Return the (x, y) coordinate for the center point of the cell that contains the specified text.  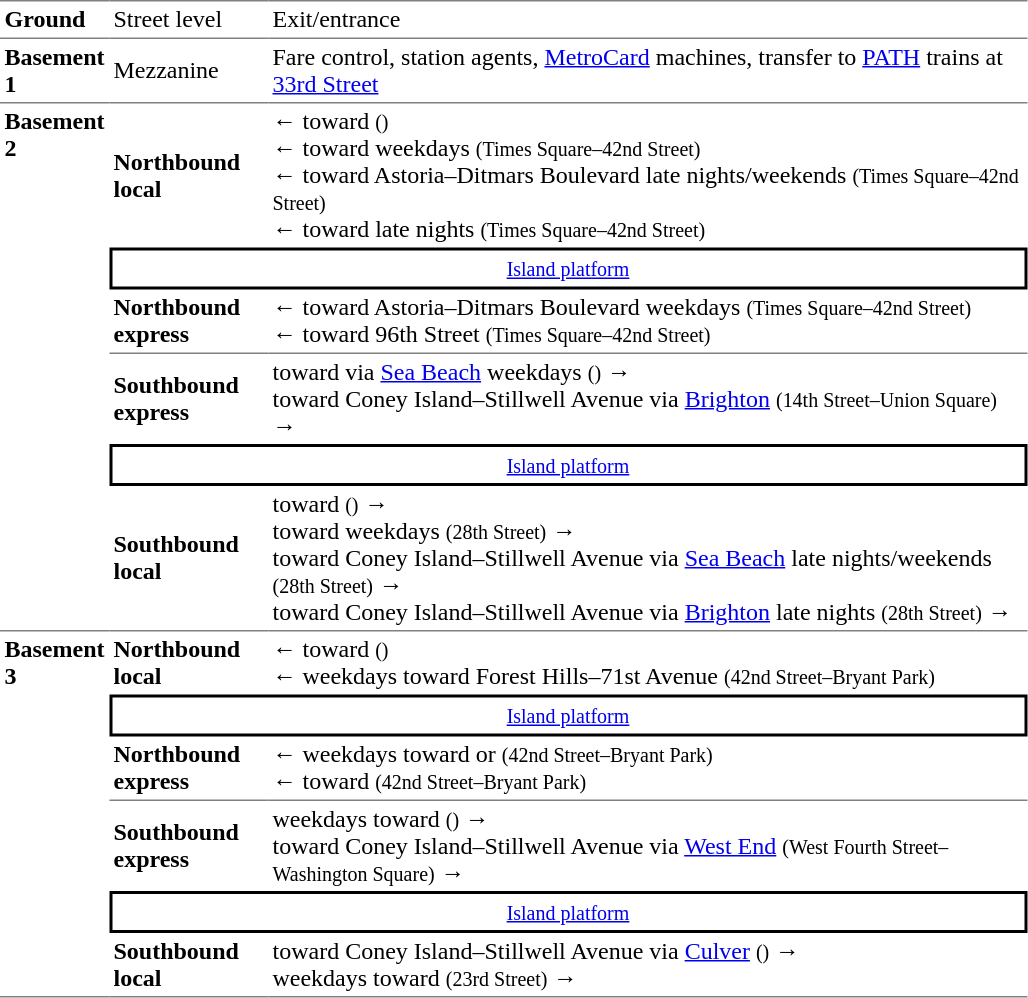
toward Coney Island–Stillwell Avenue via Culver () → weekdays toward (23rd Street) → (648, 965)
toward via Sea Beach weekdays () → toward Coney Island–Stillwell Avenue via Brighton (14th Street–Union Square) → (648, 399)
← weekdays toward or (42nd Street–Bryant Park)← toward (42nd Street–Bryant Park) (648, 768)
weekdays toward () → toward Coney Island–Stillwell Avenue via West End (West Fourth Street–Washington Square) → (648, 846)
← toward Astoria–Ditmars Boulevard weekdays (Times Square–42nd Street)← toward 96th Street (Times Square–42nd Street) (648, 322)
Exit/entrance (648, 19)
← toward ()← weekdays toward Forest Hills–71st Avenue (42nd Street–Bryant Park) (648, 662)
Basement 2 (54, 366)
Mezzanine (188, 70)
Street level (188, 19)
Basement 3 (54, 814)
Ground (54, 19)
Fare control, station agents, MetroCard machines, transfer to PATH trains at 33rd Street (648, 70)
Basement 1 (54, 70)
